Find where the given text appears and provide that cell's center as [x, y] coordinate. 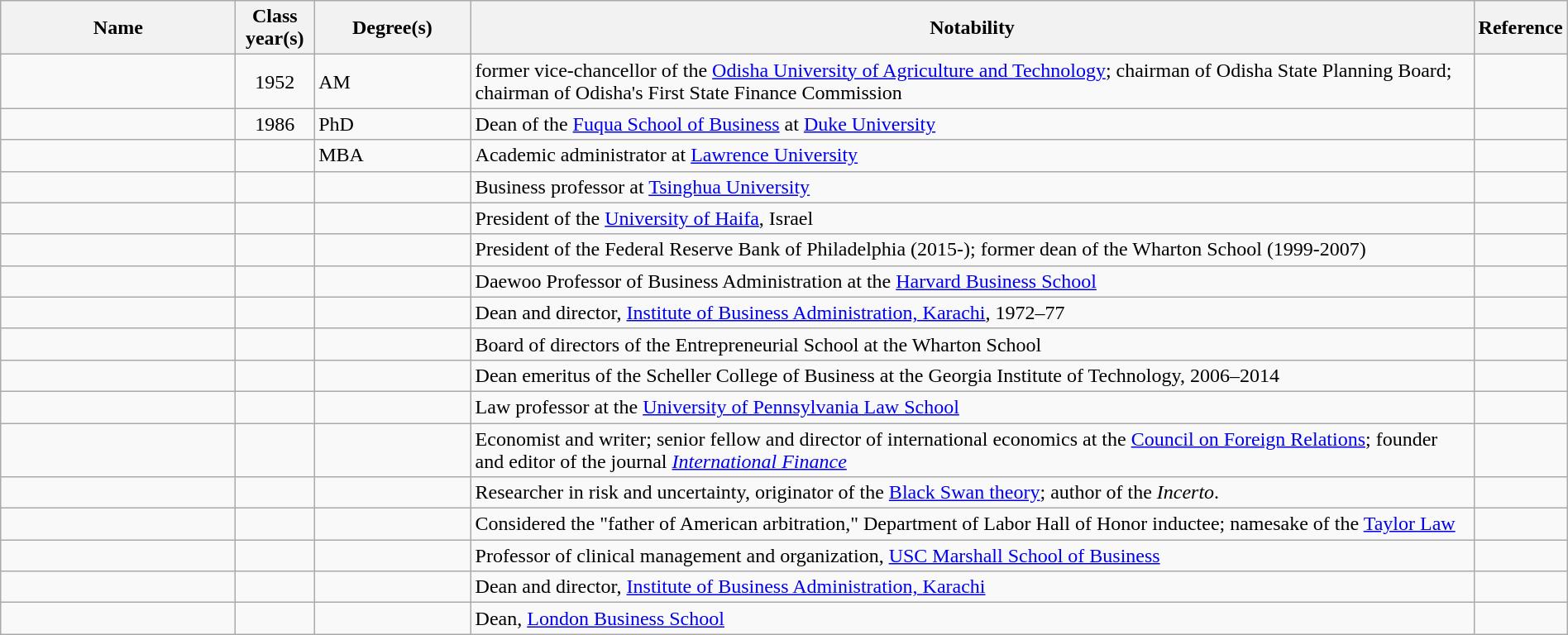
Researcher in risk and uncertainty, originator of the Black Swan theory; author of the Incerto. [973, 493]
PhD [392, 124]
Academic administrator at Lawrence University [973, 155]
Name [118, 28]
Dean and director, Institute of Business Administration, Karachi [973, 587]
Dean emeritus of the Scheller College of Business at the Georgia Institute of Technology, 2006–2014 [973, 375]
Dean and director, Institute of Business Administration, Karachi, 1972–77 [973, 313]
President of the University of Haifa, Israel [973, 218]
Daewoo Professor of Business Administration at the Harvard Business School [973, 281]
AM [392, 81]
Law professor at the University of Pennsylvania Law School [973, 407]
Notability [973, 28]
Board of directors of the Entrepreneurial School at the Wharton School [973, 344]
Reference [1520, 28]
Considered the "father of American arbitration," Department of Labor Hall of Honor inductee; namesake of the Taylor Law [973, 524]
President of the Federal Reserve Bank of Philadelphia (2015-); former dean of the Wharton School (1999-2007) [973, 250]
Business professor at Tsinghua University [973, 187]
1952 [275, 81]
MBA [392, 155]
Degree(s) [392, 28]
1986 [275, 124]
Professor of clinical management and organization, USC Marshall School of Business [973, 556]
Dean of the Fuqua School of Business at Duke University [973, 124]
Dean, London Business School [973, 618]
Class year(s) [275, 28]
